Provide the [X, Y] coordinate of the cell's center where the given text is located.  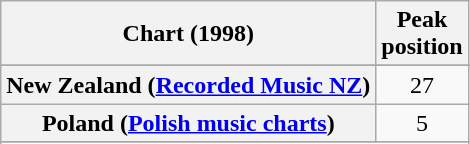
5 [422, 123]
Peakposition [422, 34]
New Zealand (Recorded Music NZ) [188, 85]
Chart (1998) [188, 34]
27 [422, 85]
Poland (Polish music charts) [188, 123]
